From the cell containing the given text, extract its center point as [x, y] coordinate. 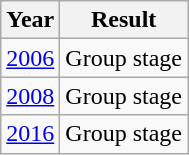
2016 [30, 134]
Year [30, 20]
2008 [30, 96]
Result [124, 20]
2006 [30, 58]
